Locate the cell with the specified text and output its [X, Y] center coordinate. 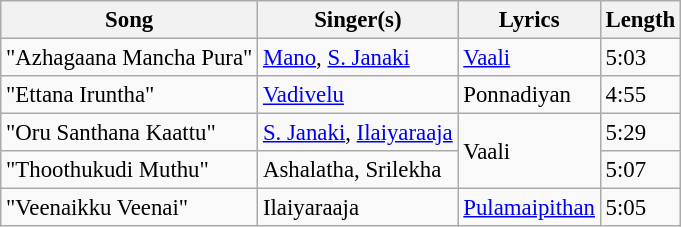
Vadivelu [358, 95]
Mano, S. Janaki [358, 58]
"Azhagaana Mancha Pura" [130, 58]
Ashalatha, Srilekha [358, 170]
5:05 [640, 208]
"Ettana Iruntha" [130, 95]
"Oru Santhana Kaattu" [130, 133]
Song [130, 20]
4:55 [640, 95]
5:29 [640, 133]
Length [640, 20]
S. Janaki, Ilaiyaraaja [358, 133]
Ilaiyaraaja [358, 208]
5:03 [640, 58]
Lyrics [529, 20]
"Thoothukudi Muthu" [130, 170]
Ponnadiyan [529, 95]
Singer(s) [358, 20]
"Veenaikku Veenai" [130, 208]
5:07 [640, 170]
Pulamaipithan [529, 208]
